Extract the (x, y) coordinate from the center of the cell holding the provided text.  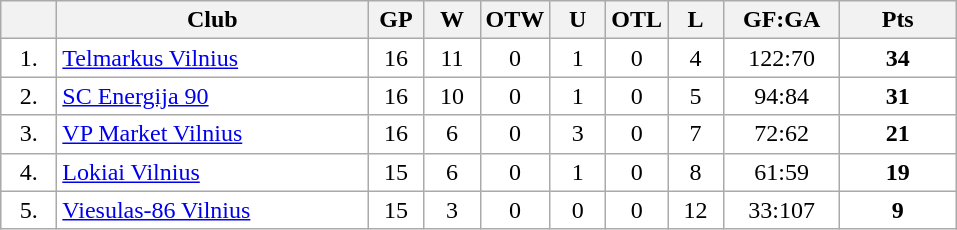
19 (898, 172)
OTL (637, 20)
8 (696, 172)
4. (29, 172)
33:107 (782, 210)
GP (396, 20)
W (452, 20)
34 (898, 58)
5 (696, 96)
9 (898, 210)
Viesulas-86 Vilnius (212, 210)
21 (898, 134)
Telmarkus Vilnius (212, 58)
Pts (898, 20)
VP Market Vilnius (212, 134)
31 (898, 96)
10 (452, 96)
2. (29, 96)
Club (212, 20)
7 (696, 134)
11 (452, 58)
3. (29, 134)
1. (29, 58)
Lokiai Vilnius (212, 172)
61:59 (782, 172)
122:70 (782, 58)
SC Energija 90 (212, 96)
OTW (515, 20)
72:62 (782, 134)
4 (696, 58)
5. (29, 210)
12 (696, 210)
94:84 (782, 96)
U (578, 20)
GF:GA (782, 20)
L (696, 20)
